Scan for the cell matching the given text and deliver its [x, y] coordinate at center. 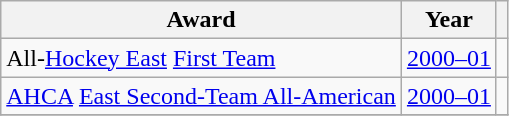
All-Hockey East First Team [202, 58]
Year [448, 20]
Award [202, 20]
AHCA East Second-Team All-American [202, 96]
